Scan for the cell matching the given text and deliver its [X, Y] coordinate at center. 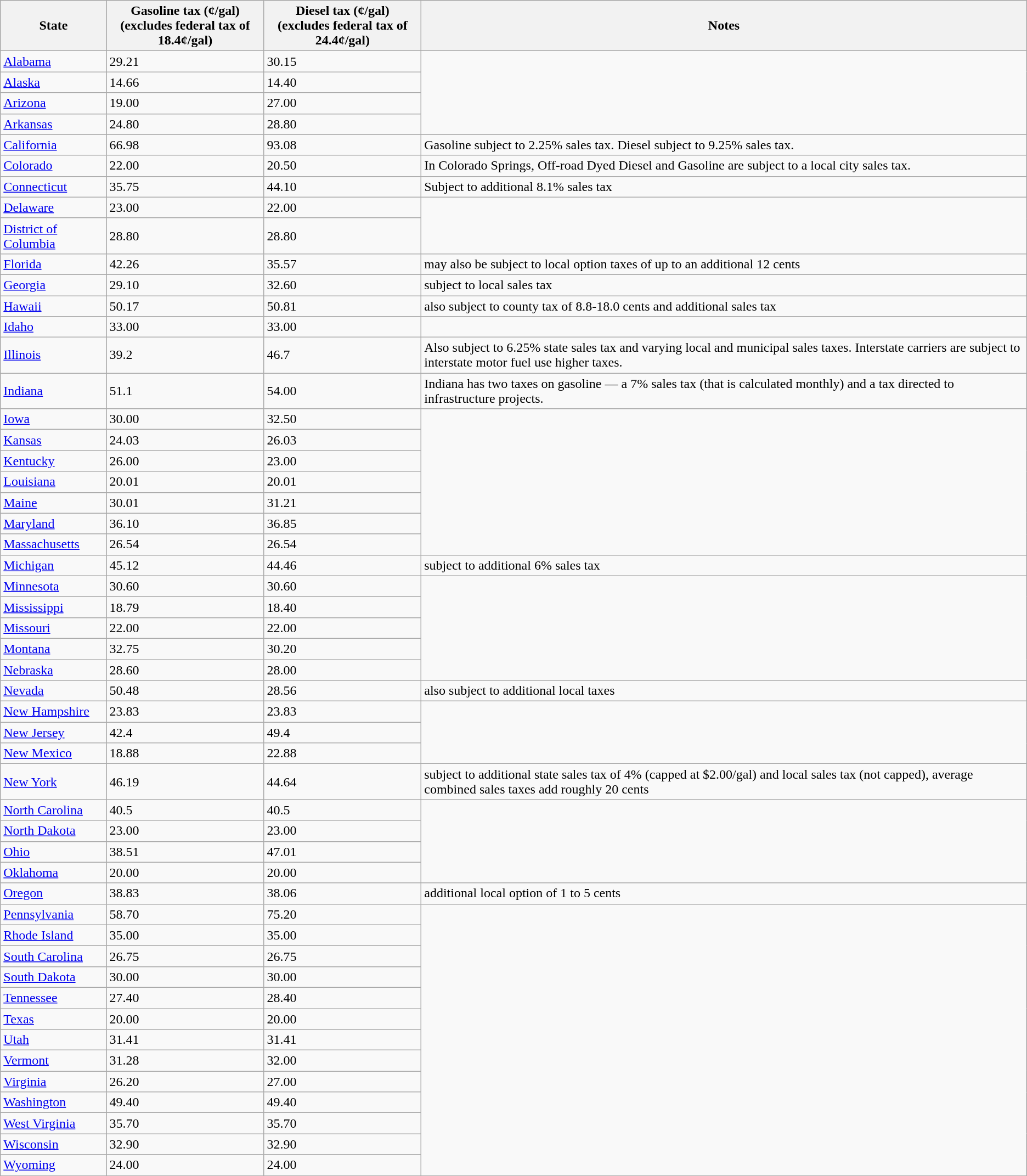
Wyoming [54, 1165]
27.40 [185, 998]
Massachusetts [54, 544]
30.20 [342, 649]
New Jersey [54, 733]
Vermont [54, 1061]
35.75 [185, 187]
32.75 [185, 649]
20.50 [342, 166]
30.15 [342, 61]
Florida [54, 264]
Notes [724, 26]
Washington [54, 1102]
South Dakota [54, 977]
South Carolina [54, 956]
Mississippi [54, 607]
Diesel tax (¢/gal)(excludes federal tax of 24.4¢/gal) [342, 26]
Michigan [54, 565]
may also be subject to local option taxes of up to an additional 12 cents [724, 264]
19.00 [185, 103]
29.21 [185, 61]
Kansas [54, 440]
Wisconsin [54, 1144]
Georgia [54, 285]
46.7 [342, 356]
50.17 [185, 306]
Indiana [54, 391]
44.46 [342, 565]
42.4 [185, 733]
State [54, 26]
Louisiana [54, 482]
35.57 [342, 264]
66.98 [185, 145]
New Mexico [54, 753]
44.64 [342, 781]
subject to additional 6% sales tax [724, 565]
North Dakota [54, 831]
New Hampshire [54, 712]
39.2 [185, 356]
38.06 [342, 893]
26.00 [185, 461]
additional local option of 1 to 5 cents [724, 893]
58.70 [185, 914]
also subject to additional local taxes [724, 691]
Minnesota [54, 586]
Rhode Island [54, 935]
Arizona [54, 103]
28.56 [342, 691]
26.03 [342, 440]
Pennsylvania [54, 914]
subject to local sales tax [724, 285]
Maryland [54, 524]
42.26 [185, 264]
Iowa [54, 419]
51.1 [185, 391]
32.50 [342, 419]
45.12 [185, 565]
Alabama [54, 61]
32.00 [342, 1061]
District of Columbia [54, 236]
Gasoline subject to 2.25% sales tax. Diesel subject to 9.25% sales tax. [724, 145]
subject to additional state sales tax of 4% (capped at $2.00/gal) and local sales tax (not capped), average combined sales taxes add roughly 20 cents [724, 781]
Alaska [54, 82]
29.10 [185, 285]
38.83 [185, 893]
75.20 [342, 914]
Maine [54, 503]
47.01 [342, 852]
36.85 [342, 524]
New York [54, 781]
31.21 [342, 503]
Subject to additional 8.1% sales tax [724, 187]
22.88 [342, 753]
54.00 [342, 391]
50.81 [342, 306]
Virginia [54, 1082]
also subject to county tax of 8.8-18.0 cents and additional sales tax [724, 306]
24.80 [185, 124]
Hawaii [54, 306]
18.40 [342, 607]
28.60 [185, 670]
In Colorado Springs, Off-road Dyed Diesel and Gasoline are subject to a local city sales tax. [724, 166]
28.40 [342, 998]
Illinois [54, 356]
Nebraska [54, 670]
18.79 [185, 607]
North Carolina [54, 810]
26.20 [185, 1082]
30.01 [185, 503]
28.00 [342, 670]
14.66 [185, 82]
Indiana has two taxes on gasoline — a 7% sales tax (that is calculated monthly) and a tax directed to infrastructure projects. [724, 391]
49.4 [342, 733]
36.10 [185, 524]
Oregon [54, 893]
93.08 [342, 145]
Delaware [54, 207]
18.88 [185, 753]
31.28 [185, 1061]
24.03 [185, 440]
Gasoline tax (¢/gal) (excludes federal tax of 18.4¢/gal) [185, 26]
38.51 [185, 852]
Montana [54, 649]
Oklahoma [54, 873]
Kentucky [54, 461]
Colorado [54, 166]
Ohio [54, 852]
Arkansas [54, 124]
50.48 [185, 691]
Missouri [54, 628]
Texas [54, 1019]
Connecticut [54, 187]
14.40 [342, 82]
West Virginia [54, 1123]
California [54, 145]
32.60 [342, 285]
Idaho [54, 327]
Nevada [54, 691]
46.19 [185, 781]
Utah [54, 1040]
44.10 [342, 187]
Tennessee [54, 998]
